Identify which cell holds the provided text, then report its (X, Y) central coordinate. 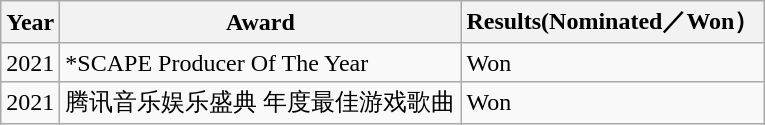
*SCAPE Producer Of The Year (260, 62)
Results(Nominated／Won） (612, 22)
Year (30, 22)
腾讯音乐娱乐盛典 年度最佳游戏歌曲 (260, 102)
Award (260, 22)
